Return [x, y] of the center of cell containing provided text 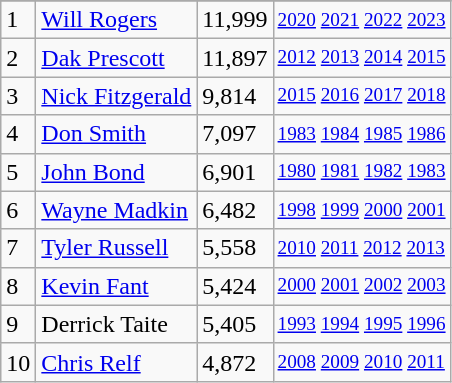
Chris Relf [116, 362]
8 [18, 286]
1980 1981 1982 1983 [362, 172]
Derrick Taite [116, 324]
2008 2009 2010 2011 [362, 362]
2020 2021 2022 2023 [362, 20]
Tyler Russell [116, 248]
11,897 [235, 58]
2012 2013 2014 2015 [362, 58]
5,405 [235, 324]
11,999 [235, 20]
1998 1999 2000 2001 [362, 210]
7,097 [235, 134]
6,482 [235, 210]
9,814 [235, 96]
Kevin Fant [116, 286]
9 [18, 324]
6 [18, 210]
Don Smith [116, 134]
4,872 [235, 362]
Wayne Madkin [116, 210]
2000 2001 2002 2003 [362, 286]
7 [18, 248]
5,424 [235, 286]
10 [18, 362]
4 [18, 134]
6,901 [235, 172]
5 [18, 172]
1993 1994 1995 1996 [362, 324]
1 [18, 20]
3 [18, 96]
5,558 [235, 248]
2 [18, 58]
2010 2011 2012 2013 [362, 248]
Will Rogers [116, 20]
John Bond [116, 172]
Dak Prescott [116, 58]
Nick Fitzgerald [116, 96]
2015 2016 2017 2018 [362, 96]
1983 1984 1985 1986 [362, 134]
